Determine the [x, y] coordinate at the center of the cell enclosing the given text.  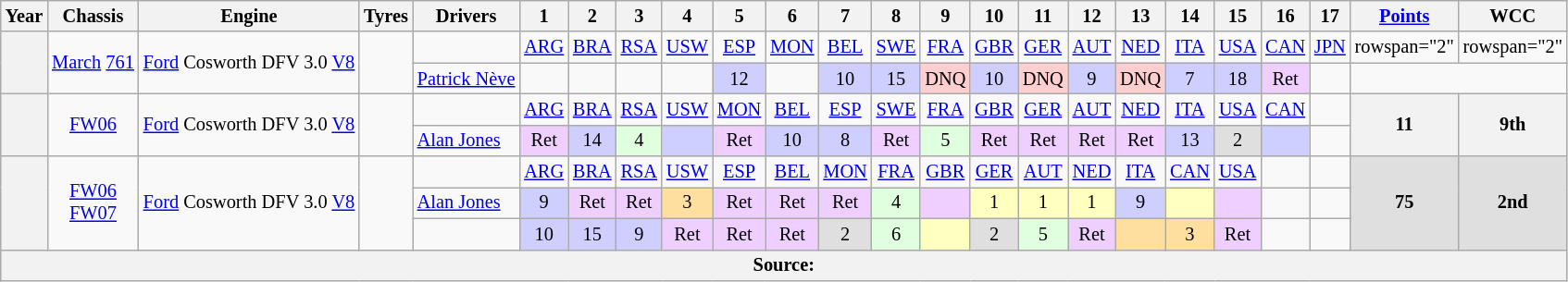
2nd [1512, 203]
Patrick Nève [467, 79]
Chassis [93, 16]
16 [1285, 16]
JPN [1330, 47]
Drivers [467, 16]
FW06 [93, 124]
75 [1405, 203]
18 [1238, 79]
9th [1512, 124]
FW06FW07 [93, 203]
Year [24, 16]
Points [1405, 16]
17 [1330, 16]
Engine [249, 16]
WCC [1512, 16]
Tyres [386, 16]
Source: [784, 265]
March 761 [93, 63]
